Identify which cell holds the provided text, then report its [X, Y] central coordinate. 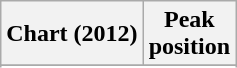
Chart (2012) [72, 34]
Peakposition [189, 34]
